Return [X, Y] of the center of cell containing provided text 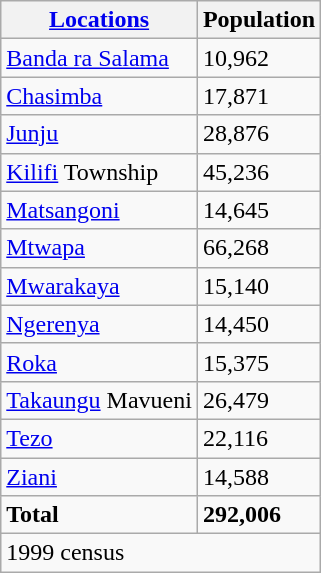
10,962 [258, 58]
Matsangoni [100, 210]
66,268 [258, 248]
14,645 [258, 210]
28,876 [258, 134]
Mwarakaya [100, 286]
26,479 [258, 400]
Locations [100, 20]
Mtwapa [100, 248]
1999 census [161, 553]
Tezo [100, 438]
Ngerenya [100, 324]
Kilifi Township [100, 172]
15,140 [258, 286]
17,871 [258, 96]
22,116 [258, 438]
45,236 [258, 172]
Roka [100, 362]
Ziani [100, 477]
14,588 [258, 477]
15,375 [258, 362]
Chasimba [100, 96]
292,006 [258, 515]
Junju [100, 134]
Total [100, 515]
14,450 [258, 324]
Banda ra Salama [100, 58]
Population [258, 20]
Takaungu Mavueni [100, 400]
